Return the [x, y] coordinate for the center point of the cell that contains the specified text.  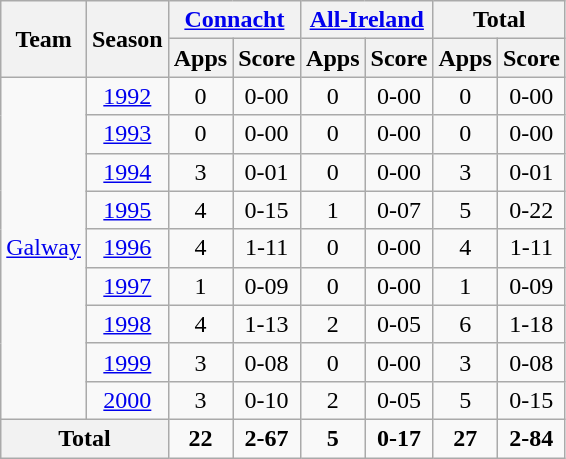
1997 [127, 286]
2-67 [267, 438]
Season [127, 39]
1993 [127, 134]
0-22 [531, 210]
0-10 [267, 400]
2-84 [531, 438]
27 [465, 438]
2000 [127, 400]
1999 [127, 362]
6 [465, 324]
1996 [127, 248]
0-17 [399, 438]
All-Ireland [367, 20]
1-13 [267, 324]
22 [200, 438]
Team [44, 39]
1994 [127, 172]
Galway [44, 248]
1992 [127, 96]
1995 [127, 210]
1-18 [531, 324]
Connacht [234, 20]
1998 [127, 324]
0-07 [399, 210]
